Search for the cell housing the specified text and yield its [X, Y] center coordinate. 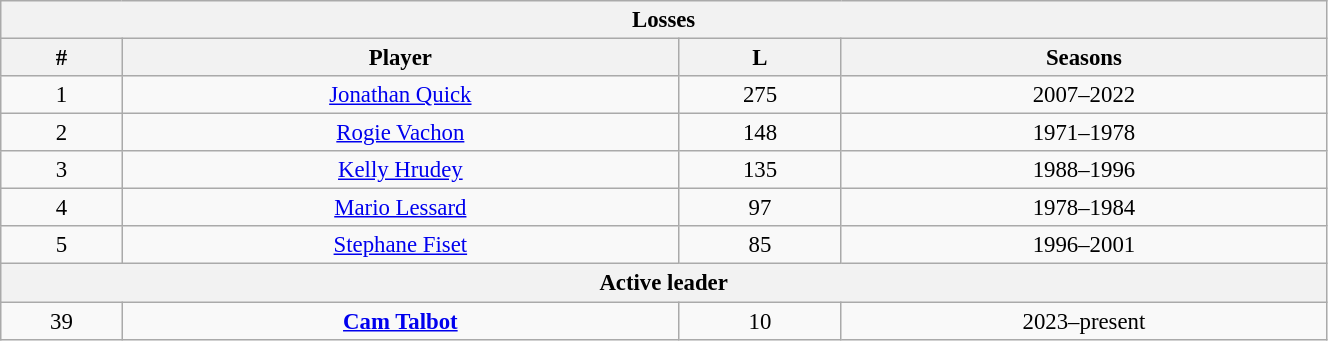
2007–2022 [1084, 95]
2023–present [1084, 321]
85 [760, 245]
Mario Lessard [400, 208]
Jonathan Quick [400, 95]
275 [760, 95]
2 [62, 133]
97 [760, 208]
Kelly Hrudey [400, 170]
39 [62, 321]
5 [62, 245]
Stephane Fiset [400, 245]
Losses [664, 20]
L [760, 58]
135 [760, 170]
1996–2001 [1084, 245]
1988–1996 [1084, 170]
Rogie Vachon [400, 133]
1 [62, 95]
Seasons [1084, 58]
# [62, 58]
1971–1978 [1084, 133]
Player [400, 58]
4 [62, 208]
1978–1984 [1084, 208]
Cam Talbot [400, 321]
10 [760, 321]
Active leader [664, 283]
148 [760, 133]
3 [62, 170]
